Search for the cell housing the specified text and yield its (x, y) center coordinate. 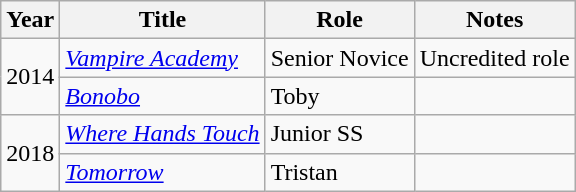
Tristan (340, 172)
Toby (340, 96)
Vampire Academy (162, 58)
Title (162, 20)
Tomorrow (162, 172)
2018 (30, 153)
Role (340, 20)
Uncredited role (494, 58)
Notes (494, 20)
2014 (30, 77)
Year (30, 20)
Junior SS (340, 134)
Senior Novice (340, 58)
Where Hands Touch (162, 134)
Bonobo (162, 96)
